Identify which cell holds the provided text, then report its (x, y) central coordinate. 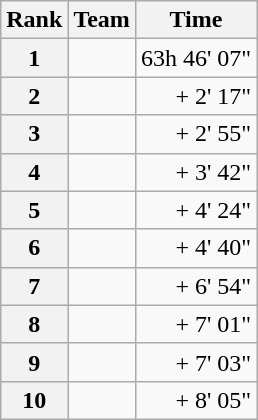
+ 4' 40" (196, 248)
+ 7' 01" (196, 324)
10 (34, 400)
2 (34, 96)
+ 7' 03" (196, 362)
Rank (34, 20)
8 (34, 324)
5 (34, 210)
Time (196, 20)
+ 6' 54" (196, 286)
+ 3' 42" (196, 172)
+ 8' 05" (196, 400)
6 (34, 248)
4 (34, 172)
+ 2' 17" (196, 96)
+ 2' 55" (196, 134)
+ 4' 24" (196, 210)
63h 46' 07" (196, 58)
Team (102, 20)
3 (34, 134)
1 (34, 58)
9 (34, 362)
7 (34, 286)
